Capture the cell that displays the provided text and extract its [x, y] central coordinate. 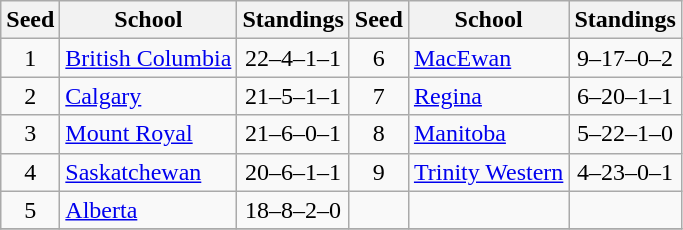
Manitoba [488, 134]
Mount Royal [148, 134]
20–6–1–1 [293, 172]
9 [378, 172]
1 [30, 58]
5–22–1–0 [625, 134]
Calgary [148, 96]
18–8–2–0 [293, 210]
21–6–0–1 [293, 134]
9–17–0–2 [625, 58]
5 [30, 210]
6 [378, 58]
Alberta [148, 210]
Saskatchewan [148, 172]
7 [378, 96]
3 [30, 134]
Regina [488, 96]
4–23–0–1 [625, 172]
2 [30, 96]
8 [378, 134]
MacEwan [488, 58]
4 [30, 172]
22–4–1–1 [293, 58]
6–20–1–1 [625, 96]
British Columbia [148, 58]
Trinity Western [488, 172]
21–5–1–1 [293, 96]
